Determine the [x, y] coordinate at the center of the cell enclosing the given text.  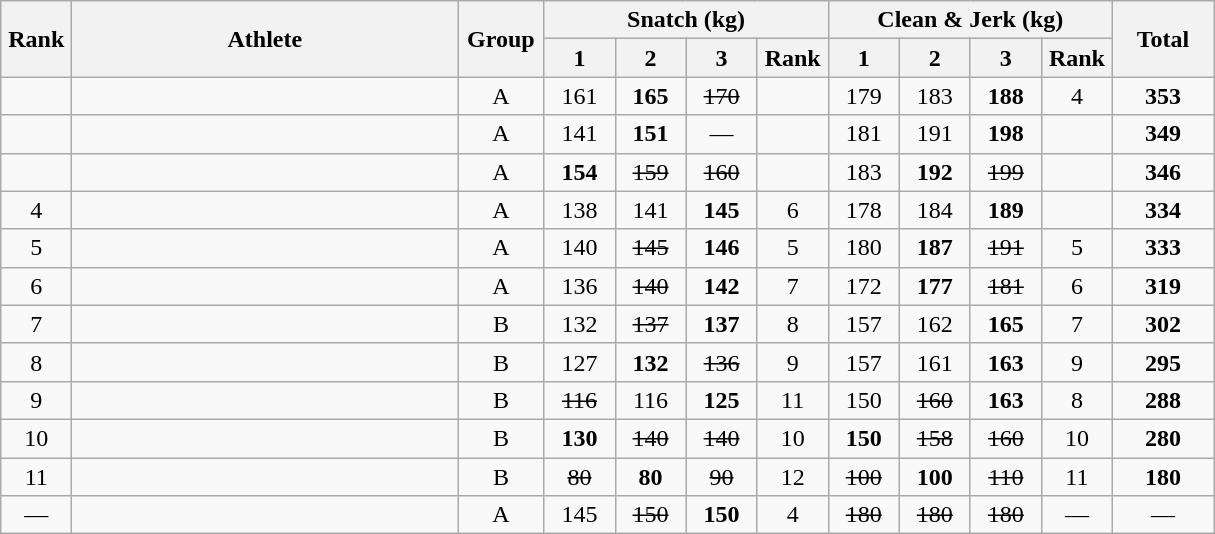
Snatch (kg) [686, 20]
90 [722, 477]
154 [580, 172]
130 [580, 438]
280 [1162, 438]
151 [650, 134]
146 [722, 248]
178 [864, 210]
159 [650, 172]
Clean & Jerk (kg) [970, 20]
192 [934, 172]
162 [934, 324]
138 [580, 210]
319 [1162, 286]
Athlete [265, 39]
334 [1162, 210]
172 [864, 286]
177 [934, 286]
127 [580, 362]
189 [1006, 210]
353 [1162, 96]
295 [1162, 362]
158 [934, 438]
184 [934, 210]
142 [722, 286]
349 [1162, 134]
Total [1162, 39]
333 [1162, 248]
110 [1006, 477]
288 [1162, 400]
125 [722, 400]
Group [501, 39]
187 [934, 248]
302 [1162, 324]
170 [722, 96]
346 [1162, 172]
199 [1006, 172]
179 [864, 96]
12 [792, 477]
188 [1006, 96]
198 [1006, 134]
